Detect which cell encompasses the target text, then output its [X, Y] center coordinate. 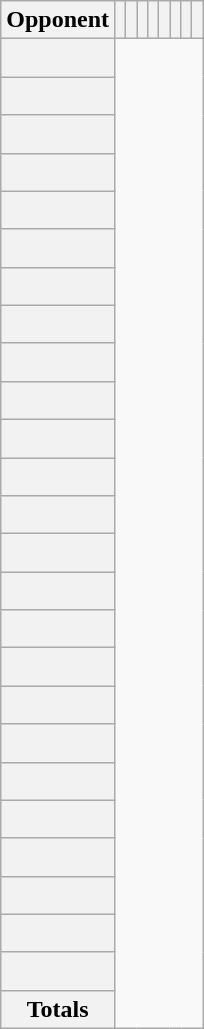
Totals [58, 1009]
Opponent [58, 20]
